Detect which cell encompasses the target text, then output its [X, Y] center coordinate. 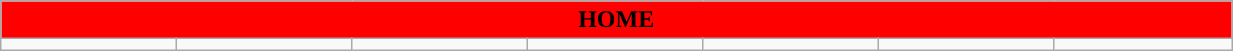
HOME [616, 20]
